Provide the [x, y] coordinate of the cell's center where the given text is located.  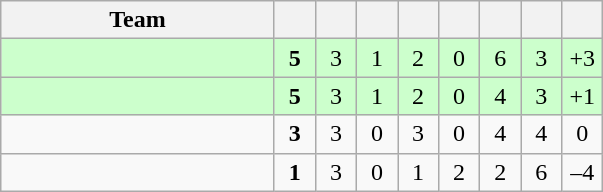
+3 [582, 58]
–4 [582, 172]
Team [138, 20]
+1 [582, 96]
